Identify which cell holds the provided text, then report its [X, Y] central coordinate. 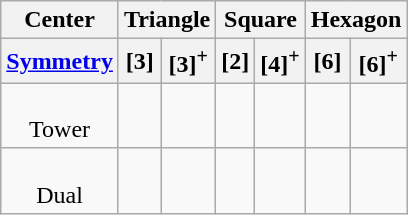
[3]+ [188, 62]
Tower [60, 116]
Center [60, 20]
Square [261, 20]
[6]+ [378, 62]
[2] [236, 62]
Dual [60, 180]
[6] [327, 62]
Triangle [166, 20]
Symmetry [60, 62]
Hexagon [356, 20]
[4]+ [280, 62]
[3] [139, 62]
